Pinpoint the cell where the given text exists, returning its [X, Y] midpoint coordinate. 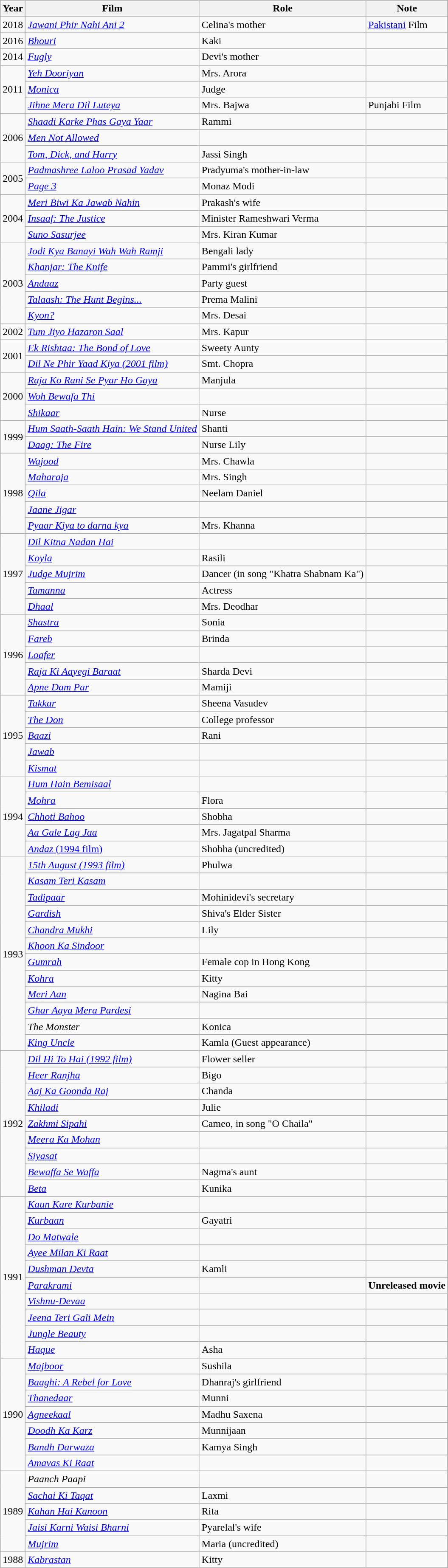
Jungle Beauty [112, 1334]
Chandra Mukhi [112, 929]
1993 [13, 954]
Rani [283, 736]
Insaaf: The Justice [112, 219]
15th August (1993 film) [112, 865]
Mohra [112, 800]
2011 [13, 89]
Tamanna [112, 590]
Prema Malini [283, 299]
Monaz Modi [283, 186]
Unreleased movie [407, 1285]
Kaun Kare Kurbanie [112, 1204]
Khiladi [112, 1107]
Bandh Darwaza [112, 1447]
Kohra [112, 978]
Mrs. Khanna [283, 526]
Rita [283, 1512]
Aaj Ka Goonda Raj [112, 1091]
Talaash: The Hunt Begins... [112, 299]
Sheena Vasudev [283, 703]
Mamiji [283, 687]
Daag: The Fire [112, 445]
Shanti [283, 428]
1998 [13, 493]
Konica [283, 1027]
Kamya Singh [283, 1447]
Asha [283, 1350]
Agneekaal [112, 1414]
Yeh Dooriyan [112, 73]
Punjabi Film [407, 105]
2005 [13, 178]
Jihne Mera Dil Luteya [112, 105]
Neelam Daniel [283, 493]
Pammi's girlfriend [283, 267]
Manjula [283, 380]
1997 [13, 574]
2001 [13, 356]
Jeena Teri Gali Mein [112, 1317]
Bengali lady [283, 251]
Dhanraj's girlfriend [283, 1382]
Aa Gale Lag Jaa [112, 833]
Baazi [112, 736]
Maharaja [112, 477]
Sushila [283, 1366]
Kaki [283, 41]
Jaane Jigar [112, 510]
1991 [13, 1277]
Paanch Paapi [112, 1479]
Parakrami [112, 1285]
Mrs. Deodhar [283, 606]
Nagma's aunt [283, 1172]
Khoon Ka Sindoor [112, 946]
Film [112, 8]
1994 [13, 816]
Phulwa [283, 865]
Sweety Aunty [283, 348]
Munnijaan [283, 1430]
Party guest [283, 283]
2004 [13, 219]
Fugly [112, 57]
Heer Ranjha [112, 1075]
Gardish [112, 913]
Koyla [112, 558]
Shikaar [112, 412]
Sharda Devi [283, 671]
Jawab [112, 752]
Thanedaar [112, 1398]
2003 [13, 283]
Pyarelal's wife [283, 1528]
Kurbaan [112, 1220]
Vishnu-Devaa [112, 1301]
Mujrim [112, 1544]
Julie [283, 1107]
Dhaal [112, 606]
Pyaar Kiya to darna kya [112, 526]
Minister Rameshwari Verma [283, 219]
Year [13, 8]
1989 [13, 1511]
Kabrastan [112, 1560]
Mrs. Chawla [283, 461]
1995 [13, 735]
Pakistani Film [407, 25]
Maria (uncredited) [283, 1544]
Men Not Allowed [112, 138]
Kyon? [112, 315]
Tum Jiyo Hazaron Saal [112, 332]
Female cop in Hong Kong [283, 962]
Doodh Ka Karz [112, 1430]
Kunika [283, 1188]
Role [283, 8]
Dancer (in song "Khatra Shabnam Ka") [283, 574]
Fareb [112, 639]
Ek Rishtaa: The Bond of Love [112, 348]
Note [407, 8]
Apne Dam Par [112, 687]
Baaghi: A Rebel for Love [112, 1382]
Mrs. Bajwa [283, 105]
Bhouri [112, 41]
Suno Sasurjee [112, 235]
Jawani Phir Nahi Ani 2 [112, 25]
Madhu Saxena [283, 1414]
Nurse Lily [283, 445]
Kamla (Guest appearance) [283, 1043]
Kismat [112, 768]
Jodi Kya Banayi Wah Wah Ramji [112, 251]
2006 [13, 138]
2016 [13, 41]
1996 [13, 655]
Meri Aan [112, 994]
Mrs. Jagatpal Sharma [283, 833]
Loafer [112, 655]
Majboor [112, 1366]
Kahan Hai Kanoon [112, 1512]
Page 3 [112, 186]
Dil Kitna Nadan Hai [112, 542]
2018 [13, 25]
Flora [283, 800]
Mrs. Kapur [283, 332]
Raja Ko Rani Se Pyar Ho Gaya [112, 380]
Jassi Singh [283, 154]
Sonia [283, 622]
Smt. Chopra [283, 364]
Kasam Teri Kasam [112, 881]
King Uncle [112, 1043]
Rasili [283, 558]
Judge Mujrim [112, 574]
Takkar [112, 703]
Shastra [112, 622]
Tom, Dick, and Harry [112, 154]
Do Matwale [112, 1237]
Pradyuma's mother-in-law [283, 170]
Wajood [112, 461]
Shobha (uncredited) [283, 849]
Dil Hi To Hai (1992 film) [112, 1059]
Sachai Ki Taqat [112, 1495]
Andaaz [112, 283]
Mrs. Arora [283, 73]
Bigo [283, 1075]
Hum Hain Bemisaal [112, 784]
Celina's mother [283, 25]
Dushman Devta [112, 1269]
Khanjar: The Knife [112, 267]
Shiva's Elder Sister [283, 913]
2000 [13, 396]
Beta [112, 1188]
Mrs. Desai [283, 315]
Flower seller [283, 1059]
Gumrah [112, 962]
1988 [13, 1560]
Woh Bewafa Thi [112, 396]
The Monster [112, 1027]
College professor [283, 720]
Padmashree Laloo Prasad Yadav [112, 170]
Shaadi Karke Phas Gaya Yaar [112, 121]
Jaisi Karni Waisi Bharni [112, 1528]
Kamli [283, 1269]
Zakhmi Sipahi [112, 1123]
1990 [13, 1414]
Rammi [283, 121]
Monica [112, 89]
Dil Ne Phir Yaad Kiya (2001 film) [112, 364]
Bewaffa Se Waffa [112, 1172]
1999 [13, 436]
Lily [283, 929]
1992 [13, 1123]
Ghar Aaya Mera Pardesi [112, 1011]
Nurse [283, 412]
Brinda [283, 639]
Mohinidevi's secretary [283, 897]
Gayatri [283, 1220]
Prakash's wife [283, 203]
Laxmi [283, 1495]
Haque [112, 1350]
Ayee Milan Ki Raat [112, 1253]
The Don [112, 720]
Tadipaar [112, 897]
Amavas Ki Raat [112, 1463]
Mrs. Kiran Kumar [283, 235]
Qila [112, 493]
Cameo, in song "O Chaila" [283, 1123]
Raja Ki Aayegi Baraat [112, 671]
2014 [13, 57]
Mrs. Singh [283, 477]
Munni [283, 1398]
Shobha [283, 816]
2002 [13, 332]
Meri Biwi Ka Jawab Nahin [112, 203]
Meera Ka Mohan [112, 1140]
Chhoti Bahoo [112, 816]
Chanda [283, 1091]
Judge [283, 89]
Siyasat [112, 1156]
Actress [283, 590]
Hum Saath-Saath Hain: We Stand United [112, 428]
Devi's mother [283, 57]
Nagina Bai [283, 994]
Andaz (1994 film) [112, 849]
